For the text-containing cell, return its midpoint in (x, y) coordinate format. 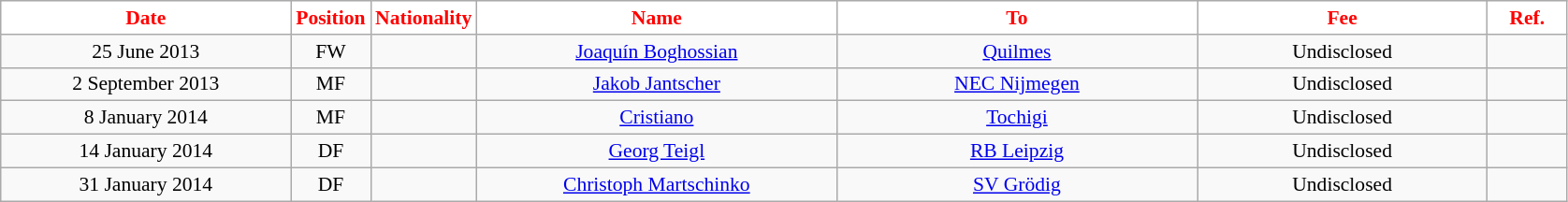
8 January 2014 (146, 118)
RB Leipzig (1016, 151)
Name (657, 18)
Georg Teigl (657, 151)
Ref. (1527, 18)
25 June 2013 (146, 51)
Cristiano (657, 118)
Christoph Martschinko (657, 184)
Nationality (423, 18)
Position (331, 18)
Jakob Jantscher (657, 84)
Quilmes (1016, 51)
Tochigi (1016, 118)
Fee (1343, 18)
FW (331, 51)
14 January 2014 (146, 151)
SV Grödig (1016, 184)
2 September 2013 (146, 84)
Joaquín Boghossian (657, 51)
Date (146, 18)
To (1016, 18)
31 January 2014 (146, 184)
NEC Nijmegen (1016, 84)
